For the text-containing cell, return its midpoint in [X, Y] coordinate format. 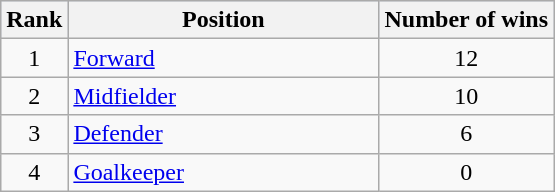
2 [34, 96]
Position [224, 20]
1 [34, 58]
Midfielder [224, 96]
10 [466, 96]
6 [466, 134]
Rank [34, 20]
0 [466, 172]
Goalkeeper [224, 172]
3 [34, 134]
Forward [224, 58]
Defender [224, 134]
Number of wins [466, 20]
4 [34, 172]
12 [466, 58]
